Return (x, y) of the center of cell containing provided text 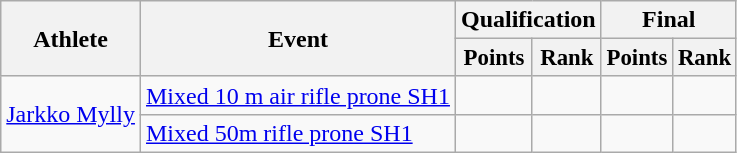
Final (668, 20)
Event (298, 39)
Jarkko Mylly (71, 114)
Qualification (528, 20)
Athlete (71, 39)
Mixed 50m rifle prone SH1 (298, 133)
Mixed 10 m air rifle prone SH1 (298, 95)
